Locate the cell with the specified text and output its [X, Y] center coordinate. 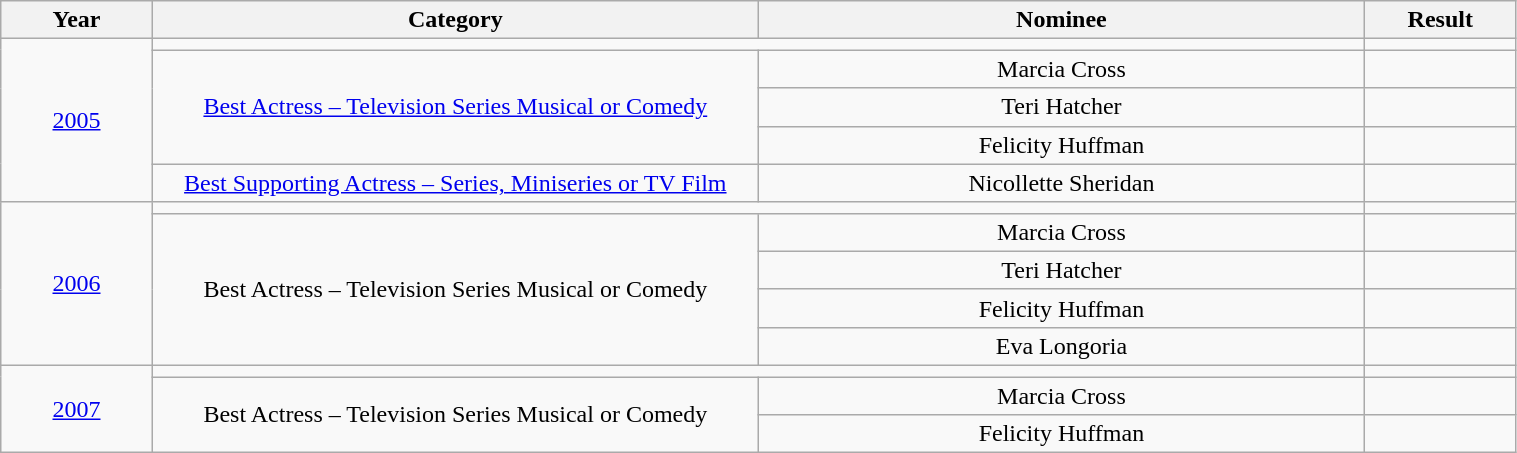
Nominee [1061, 20]
2007 [77, 408]
Eva Longoria [1061, 346]
Best Supporting Actress – Series, Miniseries or TV Film [455, 183]
Nicollette Sheridan [1061, 183]
2005 [77, 120]
Result [1440, 20]
Category [455, 20]
Year [77, 20]
2006 [77, 284]
